Detect which cell encompasses the target text, then output its [x, y] center coordinate. 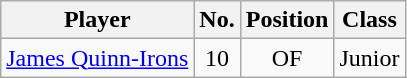
10 [217, 58]
No. [217, 20]
Junior [370, 58]
James Quinn-Irons [98, 58]
OF [287, 58]
Class [370, 20]
Player [98, 20]
Position [287, 20]
